From the cell containing the given text, extract its center point as [x, y] coordinate. 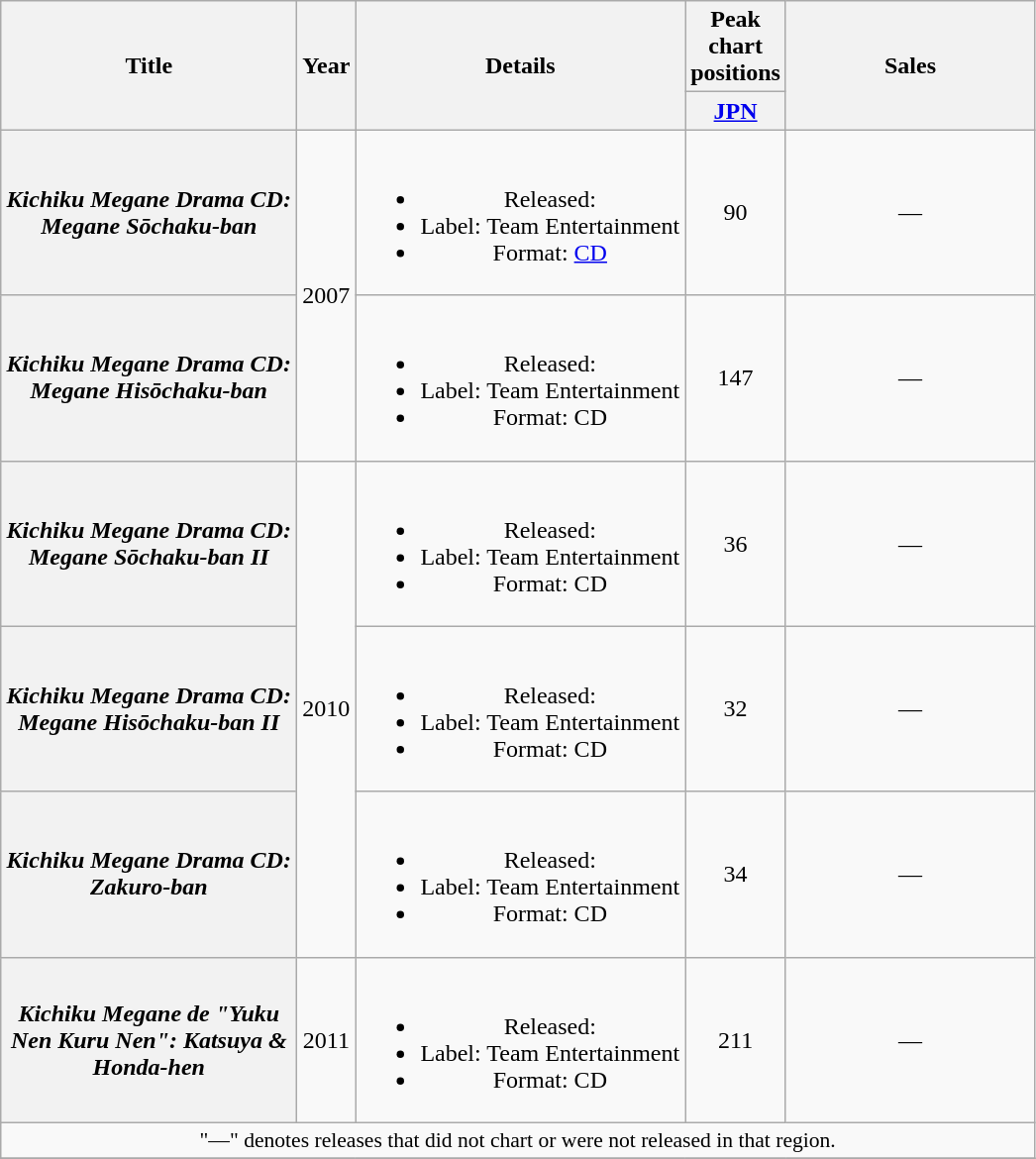
211 [736, 1040]
34 [736, 874]
Kichiku Megane de "Yuku Nen Kuru Nen": Katsuya & Honda-hen [149, 1040]
Title [149, 65]
32 [736, 709]
90 [736, 212]
Kichiku Megane Drama CD: Zakuro-ban [149, 874]
36 [736, 543]
Sales [909, 65]
JPN [736, 111]
Year [327, 65]
"—" denotes releases that did not chart or were not released in that region. [518, 1140]
147 [736, 378]
Kichiku Megane Drama CD: Megane Hisōchaku-ban II [149, 709]
2010 [327, 709]
Kichiku Megane Drama CD: Megane Hisōchaku-ban [149, 378]
Kichiku Megane Drama CD: Megane Sōchaku-ban II [149, 543]
2011 [327, 1040]
Peak chart positions [736, 47]
2007 [327, 295]
Kichiku Megane Drama CD: Megane Sōchaku-ban [149, 212]
Details [521, 65]
